Provide the (x, y) coordinate of the cell's center where the given text is located.  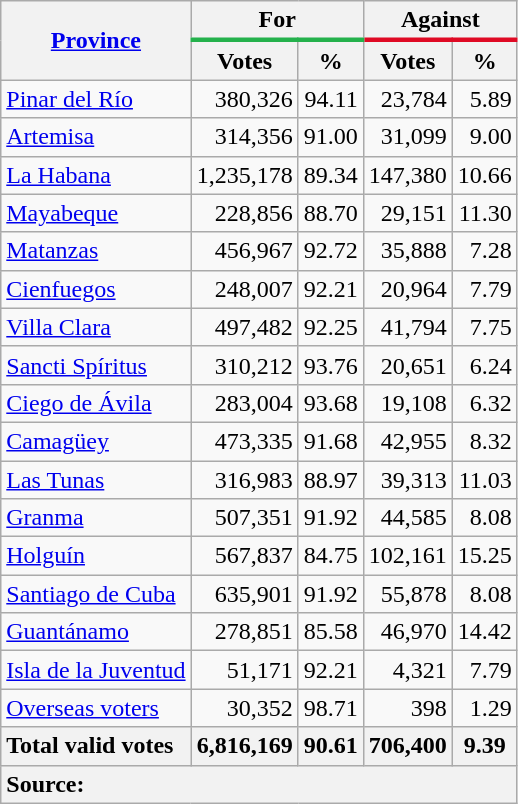
398 (408, 708)
91.68 (330, 441)
706,400 (408, 746)
La Habana (96, 175)
85.58 (330, 632)
30,352 (244, 708)
14.42 (484, 632)
473,335 (244, 441)
278,851 (244, 632)
94.11 (330, 99)
Source: (260, 784)
283,004 (244, 403)
84.75 (330, 556)
Cienfuegos (96, 289)
5.89 (484, 99)
9.00 (484, 137)
51,171 (244, 670)
6.32 (484, 403)
7.75 (484, 327)
310,212 (244, 365)
507,351 (244, 518)
456,967 (244, 251)
89.34 (330, 175)
Against (440, 21)
Mayabeque (96, 213)
Province (96, 40)
102,161 (408, 556)
314,356 (244, 137)
Total valid votes (96, 746)
88.97 (330, 479)
23,784 (408, 99)
41,794 (408, 327)
19,108 (408, 403)
92.25 (330, 327)
20,651 (408, 365)
9.39 (484, 746)
Las Tunas (96, 479)
1.29 (484, 708)
98.71 (330, 708)
35,888 (408, 251)
635,901 (244, 594)
Granma (96, 518)
90.61 (330, 746)
6.24 (484, 365)
39,313 (408, 479)
10.66 (484, 175)
380,326 (244, 99)
Villa Clara (96, 327)
11.30 (484, 213)
6,816,169 (244, 746)
Holguín (96, 556)
11.03 (484, 479)
Artemisa (96, 137)
316,983 (244, 479)
228,856 (244, 213)
Isla de la Juventud (96, 670)
7.28 (484, 251)
248,007 (244, 289)
Matanzas (96, 251)
497,482 (244, 327)
8.32 (484, 441)
29,151 (408, 213)
1,235,178 (244, 175)
88.70 (330, 213)
Camagüey (96, 441)
93.68 (330, 403)
Santiago de Cuba (96, 594)
92.72 (330, 251)
147,380 (408, 175)
567,837 (244, 556)
93.76 (330, 365)
Ciego de Ávila (96, 403)
Guantánamo (96, 632)
31,099 (408, 137)
42,955 (408, 441)
Sancti Spíritus (96, 365)
46,970 (408, 632)
44,585 (408, 518)
15.25 (484, 556)
91.00 (330, 137)
Overseas voters (96, 708)
4,321 (408, 670)
For (277, 21)
55,878 (408, 594)
20,964 (408, 289)
Pinar del Río (96, 99)
